Return (x, y) of the center of cell containing provided text 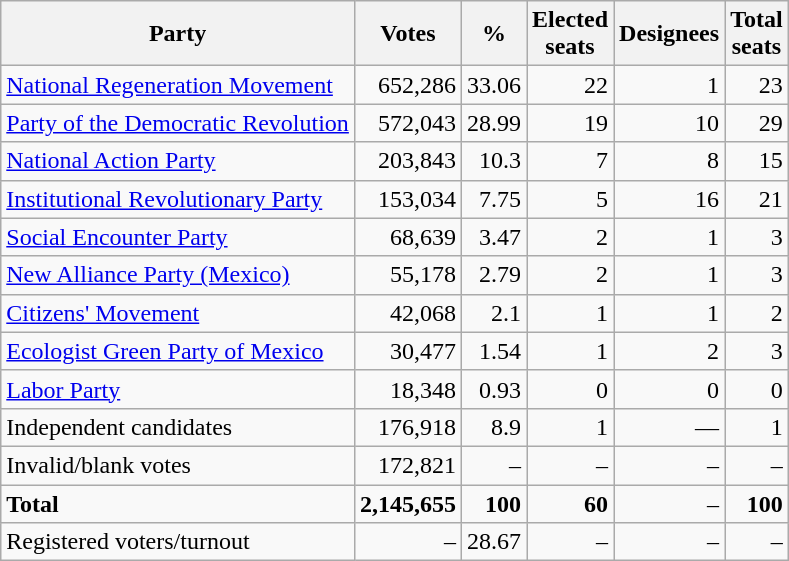
Party of the Democratic Revolution (178, 123)
Social Encounter Party (178, 237)
Votes (408, 34)
28.67 (494, 542)
Independent candidates (178, 427)
42,068 (408, 313)
203,843 (408, 161)
1.54 (494, 351)
22 (570, 85)
60 (570, 503)
8.9 (494, 427)
Total (178, 503)
New Alliance Party (Mexico) (178, 275)
28.99 (494, 123)
16 (670, 199)
33.06 (494, 85)
— (670, 427)
Registered voters/turnout (178, 542)
176,918 (408, 427)
2,145,655 (408, 503)
21 (757, 199)
7.75 (494, 199)
0.93 (494, 389)
Ecologist Green Party of Mexico (178, 351)
2.79 (494, 275)
Totalseats (757, 34)
10.3 (494, 161)
National Action Party (178, 161)
Party (178, 34)
Designees (670, 34)
Electedseats (570, 34)
5 (570, 199)
10 (670, 123)
29 (757, 123)
8 (670, 161)
7 (570, 161)
% (494, 34)
55,178 (408, 275)
3.47 (494, 237)
68,639 (408, 237)
Institutional Revolutionary Party (178, 199)
153,034 (408, 199)
Invalid/blank votes (178, 465)
19 (570, 123)
30,477 (408, 351)
15 (757, 161)
Citizens' Movement (178, 313)
23 (757, 85)
18,348 (408, 389)
National Regeneration Movement (178, 85)
652,286 (408, 85)
172,821 (408, 465)
Labor Party (178, 389)
572,043 (408, 123)
2.1 (494, 313)
